Detect which cell encompasses the target text, then output its [X, Y] center coordinate. 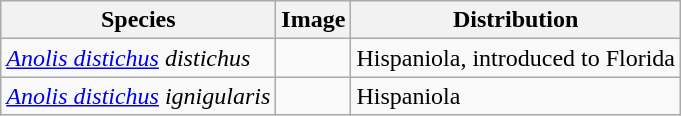
Anolis distichus distichus [138, 58]
Image [314, 20]
Hispaniola [516, 96]
Hispaniola, introduced to Florida [516, 58]
Species [138, 20]
Anolis distichus ignigularis [138, 96]
Distribution [516, 20]
